Scan for the cell matching the given text and deliver its [x, y] coordinate at center. 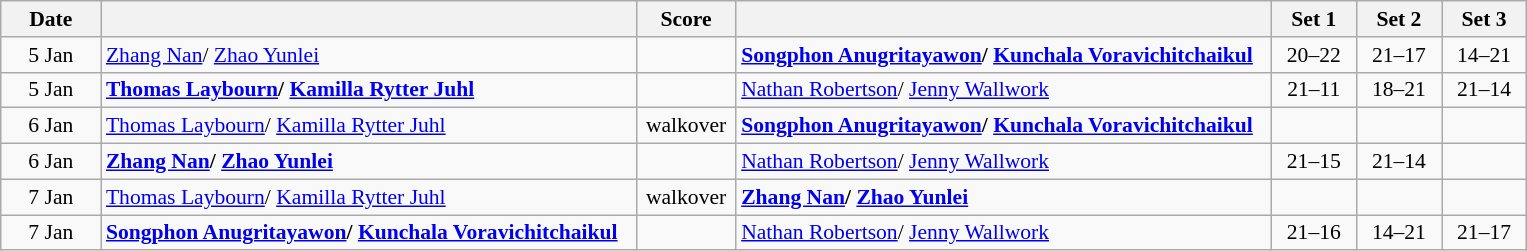
21–16 [1314, 233]
18–21 [1398, 90]
21–11 [1314, 90]
Set 1 [1314, 19]
Score [686, 19]
Date [51, 19]
21–15 [1314, 162]
Set 3 [1484, 19]
Set 2 [1398, 19]
20–22 [1314, 55]
